Identify which cell holds the provided text, then report its [X, Y] central coordinate. 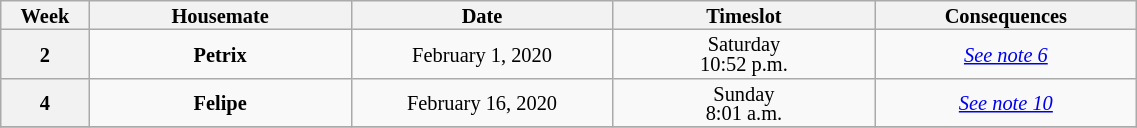
February 1, 2020 [482, 54]
Felipe [220, 102]
February 16, 2020 [482, 102]
4 [45, 102]
Consequences [1006, 14]
See note 10 [1006, 102]
Sunday8:01 a.m. [744, 102]
Housemate [220, 14]
Petrix [220, 54]
2 [45, 54]
Timeslot [744, 14]
Week [45, 14]
Saturday10:52 p.m. [744, 54]
See note 6 [1006, 54]
Date [482, 14]
